Pinpoint the cell where the given text exists, returning its [x, y] midpoint coordinate. 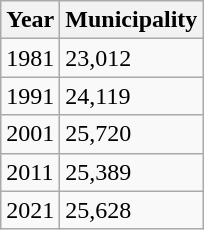
1981 [30, 58]
2021 [30, 210]
Municipality [132, 20]
24,119 [132, 96]
1991 [30, 96]
25,628 [132, 210]
2001 [30, 134]
25,389 [132, 172]
25,720 [132, 134]
23,012 [132, 58]
Year [30, 20]
2011 [30, 172]
